Provide the (x, y) coordinate of the cell's center where the given text is located.  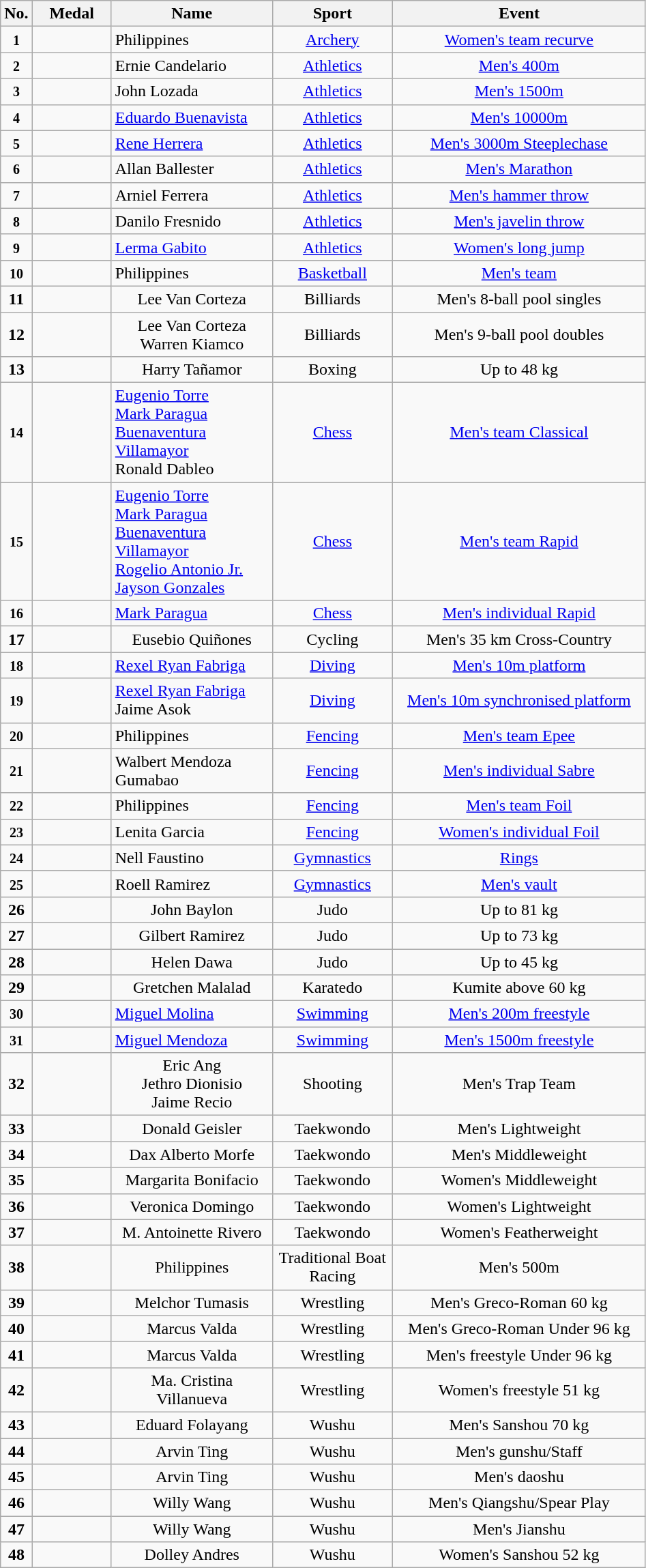
9 (16, 247)
Karatedo (332, 988)
Women's long jump (518, 247)
33 (16, 1129)
Cycling (332, 639)
48 (16, 1555)
Men's team Epee (518, 736)
Men's daoshu (518, 1477)
3 (16, 91)
Gretchen Malalad (192, 988)
6 (16, 169)
Men's Trap Team (518, 1084)
Walbert Mendoza Gumabao (192, 771)
Men's 1500m (518, 91)
31 (16, 1040)
21 (16, 771)
Women's Middleweight (518, 1180)
7 (16, 195)
Lee Van Corteza (192, 299)
38 (16, 1268)
26 (16, 910)
Men's 400m (518, 66)
Men's 500m (518, 1268)
39 (16, 1303)
Men's Middleweight (518, 1155)
13 (16, 370)
20 (16, 736)
Men's javelin throw (518, 221)
Rexel Ryan FabrigaJaime Asok (192, 700)
Men's Lightweight (518, 1129)
Men's team Foil (518, 806)
1 (16, 40)
47 (16, 1529)
Name (192, 14)
30 (16, 1014)
22 (16, 806)
Gilbert Ramirez (192, 935)
37 (16, 1232)
42 (16, 1389)
Archery (332, 40)
34 (16, 1155)
Men's Greco-Roman Under 96 kg (518, 1329)
Men's freestyle Under 96 kg (518, 1354)
Lenita Garcia (192, 832)
Men's Sanshou 70 kg (518, 1425)
Women's Lightweight (518, 1206)
Miguel Mendoza (192, 1040)
Donald Geisler (192, 1129)
46 (16, 1503)
Event (518, 14)
16 (16, 613)
17 (16, 639)
Lerma Gabito (192, 247)
Men's Qiangshu/Spear Play (518, 1503)
19 (16, 700)
Women's Sanshou 52 kg (518, 1555)
44 (16, 1451)
Danilo Fresnido (192, 221)
28 (16, 961)
Men's 1500m freestyle (518, 1040)
M. Antoinette Rivero (192, 1232)
Eduardo Buenavista (192, 117)
4 (16, 117)
Up to 81 kg (518, 910)
Sport (332, 14)
Kumite above 60 kg (518, 988)
Eric AngJethro DionisioJaime Recio (192, 1084)
10 (16, 273)
Rings (518, 858)
25 (16, 884)
2 (16, 66)
Men's individual Rapid (518, 613)
Women's freestyle 51 kg (518, 1389)
Ernie Candelario (192, 66)
36 (16, 1206)
23 (16, 832)
Medal (72, 14)
15 (16, 542)
Up to 73 kg (518, 935)
Men's Jianshu (518, 1529)
Men's 9-ball pool doubles (518, 334)
14 (16, 433)
29 (16, 988)
5 (16, 143)
Men's team Rapid (518, 542)
Basketball (332, 273)
Men's Marathon (518, 169)
Men's 3000m Steeplechase (518, 143)
John Baylon (192, 910)
Nell Faustino (192, 858)
12 (16, 334)
Rexel Ryan Fabriga (192, 665)
Mark Paragua (192, 613)
Men's hammer throw (518, 195)
Harry Tañamor (192, 370)
18 (16, 665)
Men's gunshu/Staff (518, 1451)
41 (16, 1354)
Lee Van Corteza Warren Kiamco (192, 334)
Shooting (332, 1084)
Men's team (518, 273)
Men's 10m synchronised platform (518, 700)
Men's vault (518, 884)
Up to 45 kg (518, 961)
24 (16, 858)
Up to 48 kg (518, 370)
Veronica Domingo (192, 1206)
Eugenio TorreMark ParaguaBuenaventura VillamayorRogelio Antonio Jr.Jayson Gonzales (192, 542)
Allan Ballester (192, 169)
40 (16, 1329)
Men's 35 km Cross-Country (518, 639)
No. (16, 14)
35 (16, 1180)
11 (16, 299)
Women's Featherweight (518, 1232)
45 (16, 1477)
Eduard Folayang (192, 1425)
Traditional Boat Racing (332, 1268)
Margarita Bonifacio (192, 1180)
Men's 8-ball pool singles (518, 299)
Boxing (332, 370)
Ma. Cristina Villanueva (192, 1389)
Melchor Tumasis (192, 1303)
Men's individual Sabre (518, 771)
Miguel Molina (192, 1014)
Men's team Classical (518, 433)
Rene Herrera (192, 143)
27 (16, 935)
Dax Alberto Morfe (192, 1155)
Women's individual Foil (518, 832)
8 (16, 221)
John Lozada (192, 91)
Arniel Ferrera (192, 195)
Men's 10m platform (518, 665)
32 (16, 1084)
Men's Greco-Roman 60 kg (518, 1303)
43 (16, 1425)
Roell Ramirez (192, 884)
Men's 10000m (518, 117)
Helen Dawa (192, 961)
Men's 200m freestyle (518, 1014)
Eugenio TorreMark ParaguaBuenaventura VillamayorRonald Dableo (192, 433)
Women's team recurve (518, 40)
Dolley Andres (192, 1555)
Eusebio Quiñones (192, 639)
